Capture the cell that displays the provided text and extract its [X, Y] central coordinate. 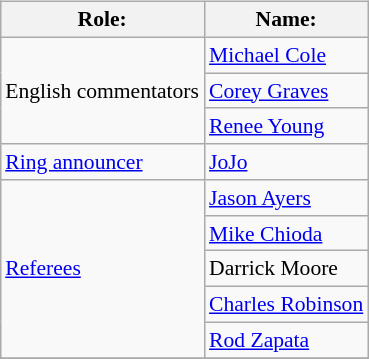
Corey Graves [286, 91]
JoJo [286, 162]
Darrick Moore [286, 269]
Charles Robinson [286, 305]
Referees [102, 269]
Michael Cole [286, 55]
Renee Young [286, 126]
Name: [286, 20]
Jason Ayers [286, 198]
Rod Zapata [286, 340]
Mike Chioda [286, 233]
Role: [102, 20]
English commentators [102, 90]
Ring announcer [102, 162]
